Provide the [X, Y] coordinate of the cell's center where the given text is located.  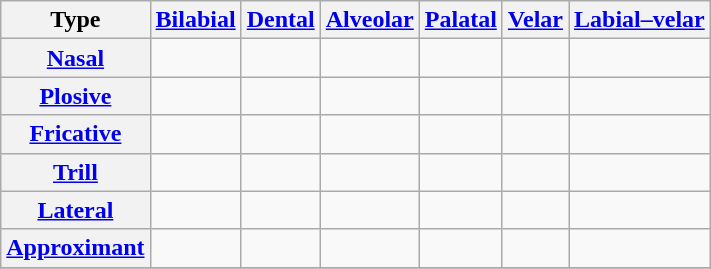
Nasal [76, 58]
Fricative [76, 134]
Plosive [76, 96]
Lateral [76, 210]
Type [76, 20]
Trill [76, 172]
Bilabial [196, 20]
Alveolar [370, 20]
Labial–velar [639, 20]
Dental [280, 20]
Palatal [460, 20]
Approximant [76, 248]
Velar [535, 20]
